Output the [x, y] coordinate of the center of the cell containing the given text.  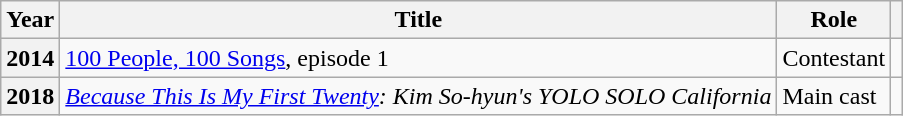
Because This Is My First Twenty: Kim So-hyun's YOLO SOLO California [418, 96]
2014 [30, 58]
100 People, 100 Songs, episode 1 [418, 58]
Main cast [834, 96]
2018 [30, 96]
Contestant [834, 58]
Role [834, 20]
Title [418, 20]
Year [30, 20]
